Return (x, y) of the center of cell containing provided text 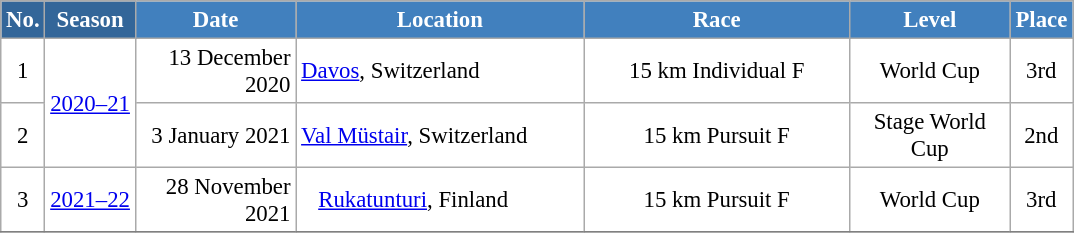
2021–22 (90, 200)
Davos, Switzerland (440, 72)
13 December 2020 (216, 72)
Stage World Cup (930, 136)
Place (1041, 20)
No. (23, 20)
Rukatunturi, Finland (440, 200)
Season (90, 20)
28 November 2021 (216, 200)
1 (23, 72)
2 (23, 136)
3 (23, 200)
Date (216, 20)
Race (717, 20)
Val Müstair, Switzerland (440, 136)
3 January 2021 (216, 136)
Location (440, 20)
15 km Individual F (717, 72)
2020–21 (90, 104)
Level (930, 20)
2nd (1041, 136)
